From the cell containing the given text, extract its center point as (x, y) coordinate. 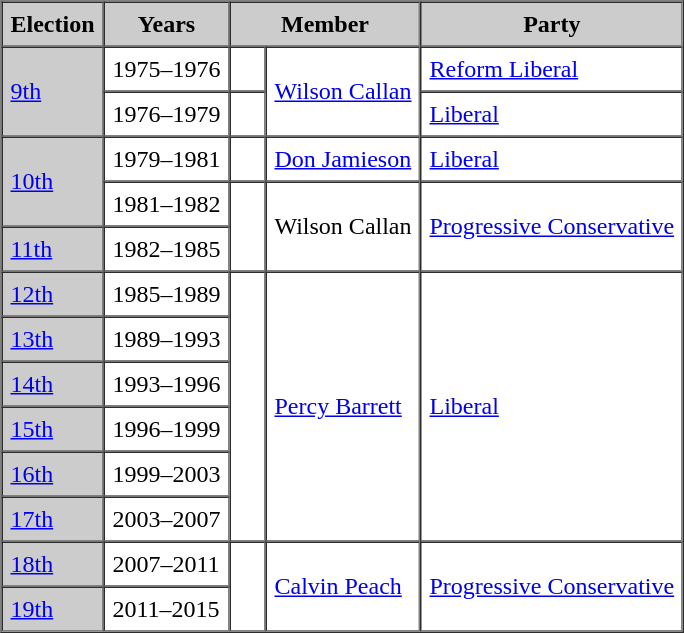
19th (53, 608)
1996–1999 (167, 428)
Calvin Peach (344, 587)
13th (53, 338)
18th (53, 564)
Years (167, 24)
16th (53, 474)
Percy Barrett (344, 407)
Election (53, 24)
1999–2003 (167, 474)
1975–1976 (167, 68)
9th (53, 91)
2007–2011 (167, 564)
Don Jamieson (344, 158)
1981–1982 (167, 204)
Party (552, 24)
15th (53, 428)
Reform Liberal (552, 68)
1985–1989 (167, 294)
12th (53, 294)
1976–1979 (167, 114)
17th (53, 518)
14th (53, 384)
1989–1993 (167, 338)
1979–1981 (167, 158)
10th (53, 181)
11th (53, 248)
1982–1985 (167, 248)
1993–1996 (167, 384)
2011–2015 (167, 608)
2003–2007 (167, 518)
Member (326, 24)
